Return the (x, y) coordinate for the center point of the cell that contains the specified text.  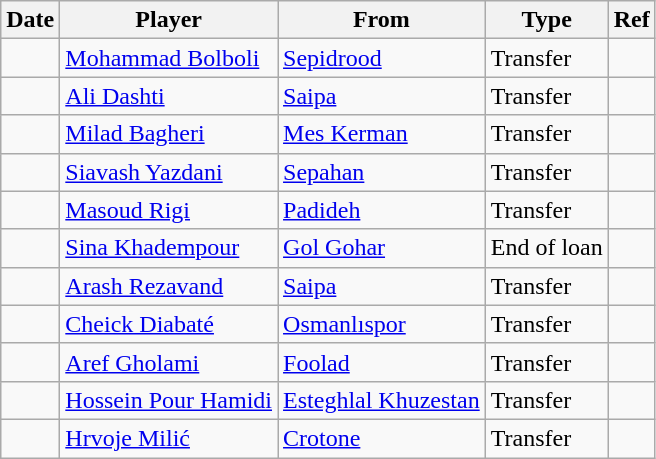
Arash Rezavand (169, 286)
Player (169, 20)
From (382, 20)
Sepahan (382, 172)
Ali Dashti (169, 96)
Gol Gohar (382, 248)
Ref (632, 20)
Siavash Yazdani (169, 172)
Foolad (382, 362)
Cheick Diabaté (169, 324)
Date (30, 20)
Mes Kerman (382, 134)
Hrvoje Milić (169, 438)
Sina Khadempour (169, 248)
Aref Gholami (169, 362)
Milad Bagheri (169, 134)
Osmanlıspor (382, 324)
Crotone (382, 438)
Esteghlal Khuzestan (382, 400)
Masoud Rigi (169, 210)
Hossein Pour Hamidi (169, 400)
Mohammad Bolboli (169, 58)
Padideh (382, 210)
Type (546, 20)
Sepidrood (382, 58)
End of loan (546, 248)
